Pinpoint the cell where the given text exists, returning its (X, Y) midpoint coordinate. 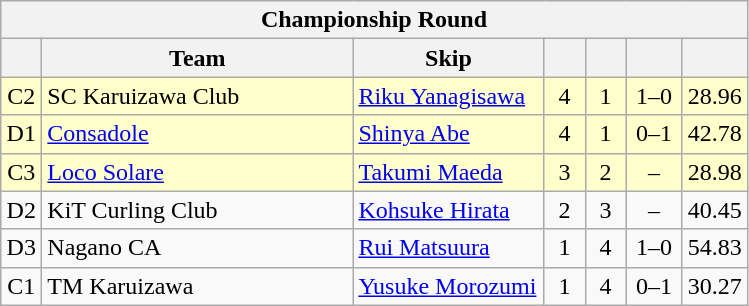
Yusuke Morozumi (448, 286)
Riku Yanagisawa (448, 96)
Kohsuke Hirata (448, 210)
40.45 (714, 210)
30.27 (714, 286)
D1 (22, 134)
Team (198, 58)
Championship Round (374, 20)
Skip (448, 58)
54.83 (714, 248)
Loco Solare (198, 172)
C1 (22, 286)
Shinya Abe (448, 134)
D3 (22, 248)
Consadole (198, 134)
D2 (22, 210)
Rui Matsuura (448, 248)
28.96 (714, 96)
28.98 (714, 172)
Nagano CA (198, 248)
TM Karuizawa (198, 286)
C3 (22, 172)
Takumi Maeda (448, 172)
KiT Curling Club (198, 210)
C2 (22, 96)
SC Karuizawa Club (198, 96)
42.78 (714, 134)
